Scan for the cell matching the given text and deliver its [X, Y] coordinate at center. 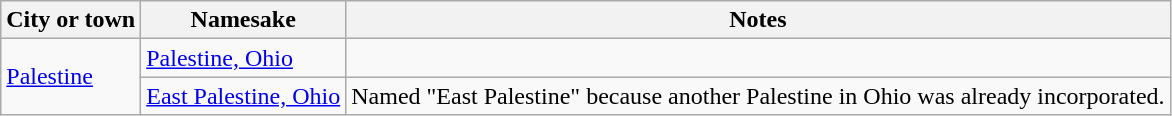
Named "East Palestine" because another Palestine in Ohio was already incorporated. [758, 96]
Palestine, Ohio [244, 58]
Namesake [244, 20]
City or town [71, 20]
Palestine [71, 77]
East Palestine, Ohio [244, 96]
Notes [758, 20]
